Scan for the cell matching the given text and deliver its (X, Y) coordinate at center. 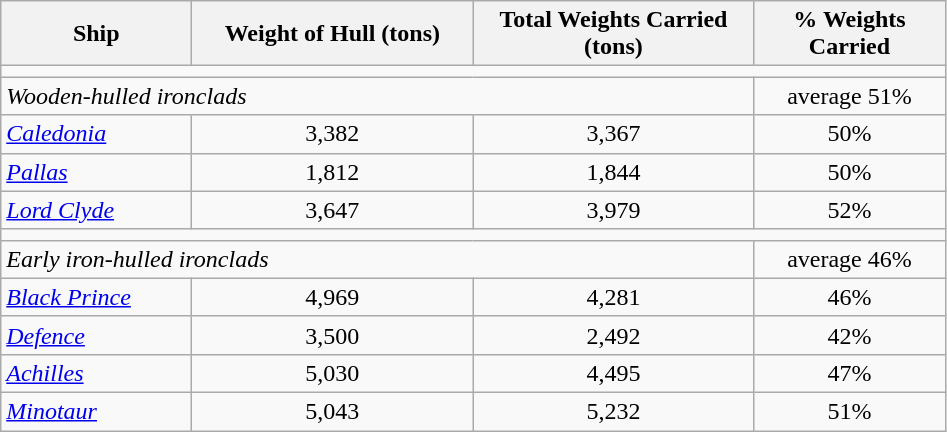
Defence (96, 335)
Early iron-hulled ironclads (378, 259)
Minotaur (96, 411)
5,030 (332, 373)
5,232 (614, 411)
5,043 (332, 411)
3,647 (332, 210)
Lord Clyde (96, 210)
Black Prince (96, 297)
average 51% (850, 96)
4,495 (614, 373)
% Weights Carried (850, 34)
1,844 (614, 172)
4,969 (332, 297)
Pallas (96, 172)
3,367 (614, 134)
Wooden-hulled ironclads (378, 96)
46% (850, 297)
Weight of Hull (tons) (332, 34)
42% (850, 335)
2,492 (614, 335)
average 46% (850, 259)
Total Weights Carried (tons) (614, 34)
3,500 (332, 335)
1,812 (332, 172)
47% (850, 373)
52% (850, 210)
3,382 (332, 134)
Achilles (96, 373)
Ship (96, 34)
Caledonia (96, 134)
51% (850, 411)
3,979 (614, 210)
4,281 (614, 297)
